Output the [x, y] coordinate of the center of the cell containing the given text.  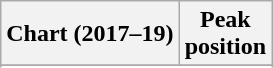
Peakposition [225, 34]
Chart (2017–19) [90, 34]
